For the text-containing cell, return its midpoint in (x, y) coordinate format. 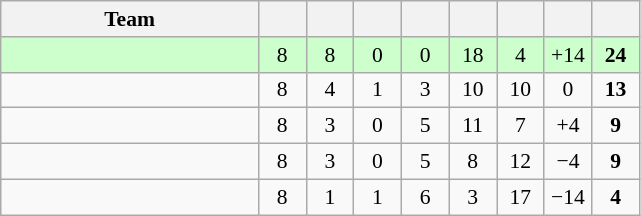
24 (616, 55)
13 (616, 90)
−4 (568, 162)
18 (473, 55)
+4 (568, 126)
6 (425, 197)
11 (473, 126)
17 (520, 197)
Team (130, 19)
12 (520, 162)
−14 (568, 197)
+14 (568, 55)
7 (520, 126)
